Pinpoint the cell where the given text exists, returning its (x, y) midpoint coordinate. 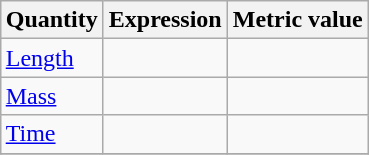
Metric value (298, 20)
Length (52, 58)
Mass (52, 96)
Quantity (52, 20)
Expression (165, 20)
Time (52, 134)
